Provide the (x, y) coordinate of the cell's center where the given text is located.  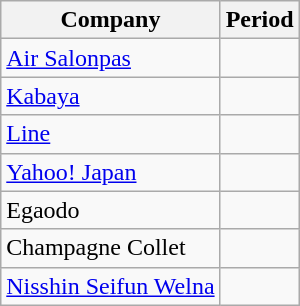
Champagne Collet (110, 248)
Air Salonpas (110, 58)
Egaodo (110, 210)
Kabaya (110, 96)
Yahoo! Japan (110, 172)
Nisshin Seifun Welna (110, 286)
Period (260, 20)
Company (110, 20)
Line (110, 134)
